Return the [x, y] coordinate for the center point of the cell that contains the specified text.  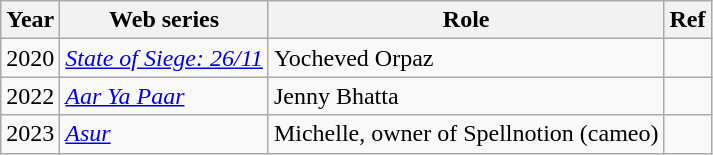
Jenny Bhatta [466, 96]
Web series [164, 20]
2022 [30, 96]
2023 [30, 134]
Year [30, 20]
Role [466, 20]
Michelle, owner of Spellnotion (cameo) [466, 134]
Ref [688, 20]
2020 [30, 58]
Yocheved Orpaz [466, 58]
Aar Ya Paar [164, 96]
State of Siege: 26/11 [164, 58]
Asur [164, 134]
